Scan for the cell matching the given text and deliver its [x, y] coordinate at center. 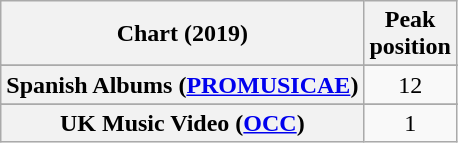
Spanish Albums (PROMUSICAE) [182, 85]
Peakposition [410, 34]
Chart (2019) [182, 34]
UK Music Video (OCC) [182, 123]
12 [410, 85]
1 [410, 123]
